Extract the (X, Y) coordinate from the center of the cell holding the provided text.  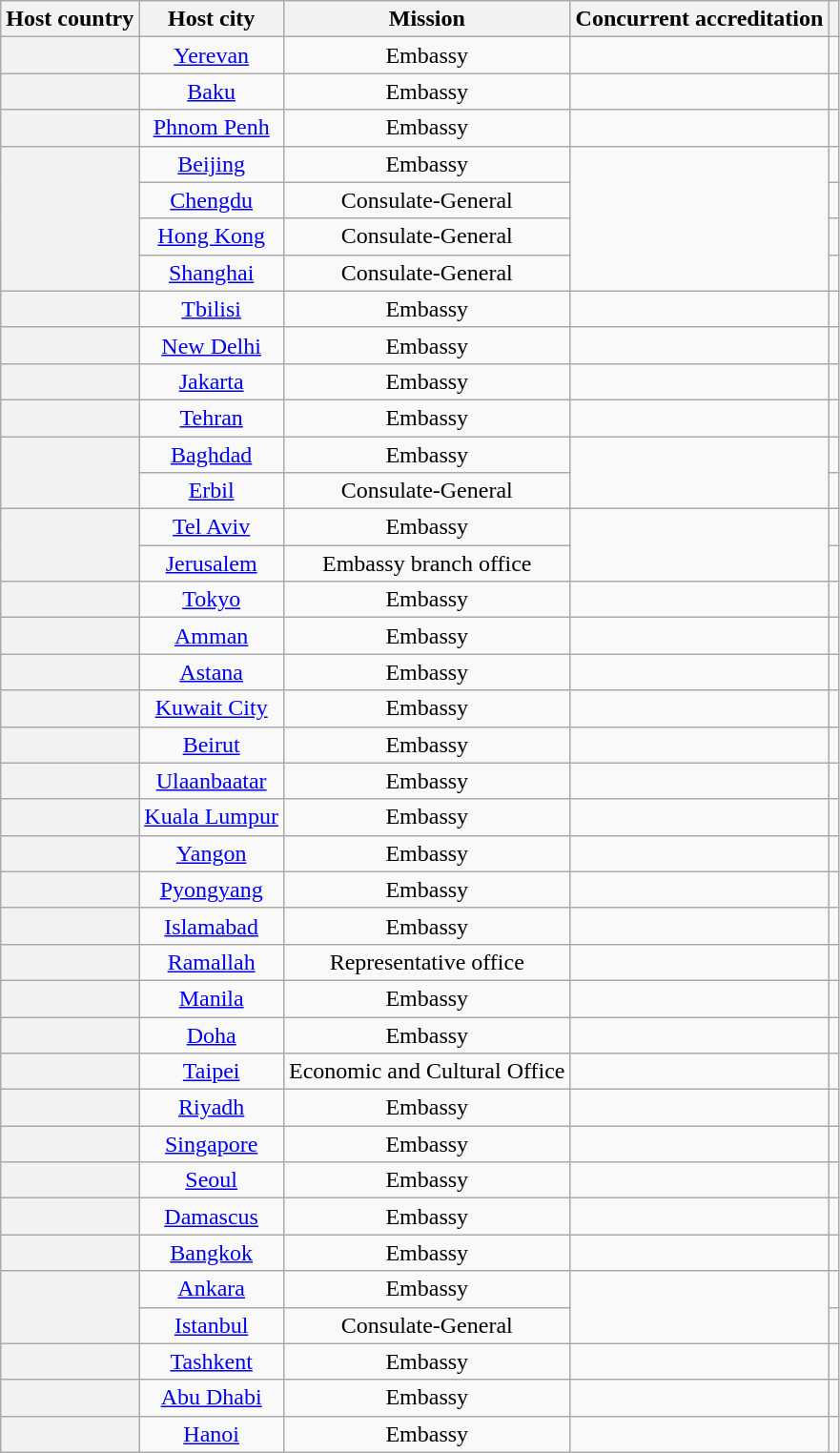
Damascus (212, 1217)
Shanghai (212, 273)
Baku (212, 92)
Bangkok (212, 1253)
Yangon (212, 853)
Istanbul (212, 1325)
Ramallah (212, 962)
Embassy branch office (427, 563)
Host city (212, 19)
Tehran (212, 418)
Tel Aviv (212, 527)
Concurrent accreditation (700, 19)
Phnom Penh (212, 128)
Jakarta (212, 381)
Ankara (212, 1289)
Taipei (212, 1072)
Chengdu (212, 200)
Seoul (212, 1180)
Pyongyang (212, 890)
Beirut (212, 745)
Astana (212, 672)
Islamabad (212, 926)
Tokyo (212, 600)
Ulaanbaatar (212, 781)
Host country (71, 19)
Hanoi (212, 1434)
Yerevan (212, 55)
Abu Dhabi (212, 1398)
Mission (427, 19)
Beijing (212, 164)
Kuala Lumpur (212, 817)
Erbil (212, 491)
Singapore (212, 1144)
Hong Kong (212, 236)
Amman (212, 636)
Economic and Cultural Office (427, 1072)
Doha (212, 1034)
Kuwait City (212, 708)
Tbilisi (212, 309)
Tashkent (212, 1361)
Jerusalem (212, 563)
Representative office (427, 962)
Manila (212, 998)
New Delhi (212, 345)
Baghdad (212, 455)
Riyadh (212, 1108)
